Pinpoint the cell where the given text exists, returning its [x, y] midpoint coordinate. 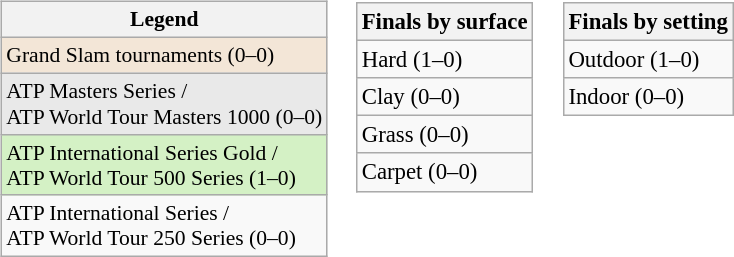
Grand Slam tournaments (0–0) [164, 55]
Legend [164, 20]
Grass (0–0) [444, 135]
ATP International Series Gold / ATP World Tour 500 Series (1–0) [164, 164]
Finals by setting [648, 22]
Clay (0–0) [444, 97]
Finals by surface [444, 22]
Outdoor (1–0) [648, 60]
ATP Masters Series / ATP World Tour Masters 1000 (0–0) [164, 104]
Carpet (0–0) [444, 172]
Indoor (0–0) [648, 97]
ATP International Series / ATP World Tour 250 Series (0–0) [164, 226]
Hard (1–0) [444, 60]
